Extract the [x, y] coordinate from the center of the cell holding the provided text.  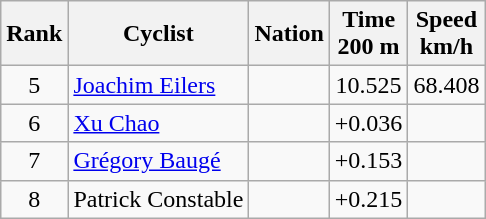
+0.036 [368, 123]
7 [34, 161]
Cyclist [158, 34]
68.408 [446, 85]
+0.153 [368, 161]
Patrick Constable [158, 199]
Xu Chao [158, 123]
Grégory Baugé [158, 161]
Time200 m [368, 34]
Rank [34, 34]
Nation [289, 34]
Speedkm/h [446, 34]
+0.215 [368, 199]
10.525 [368, 85]
6 [34, 123]
8 [34, 199]
Joachim Eilers [158, 85]
5 [34, 85]
